Pinpoint the cell where the given text exists, returning its (X, Y) midpoint coordinate. 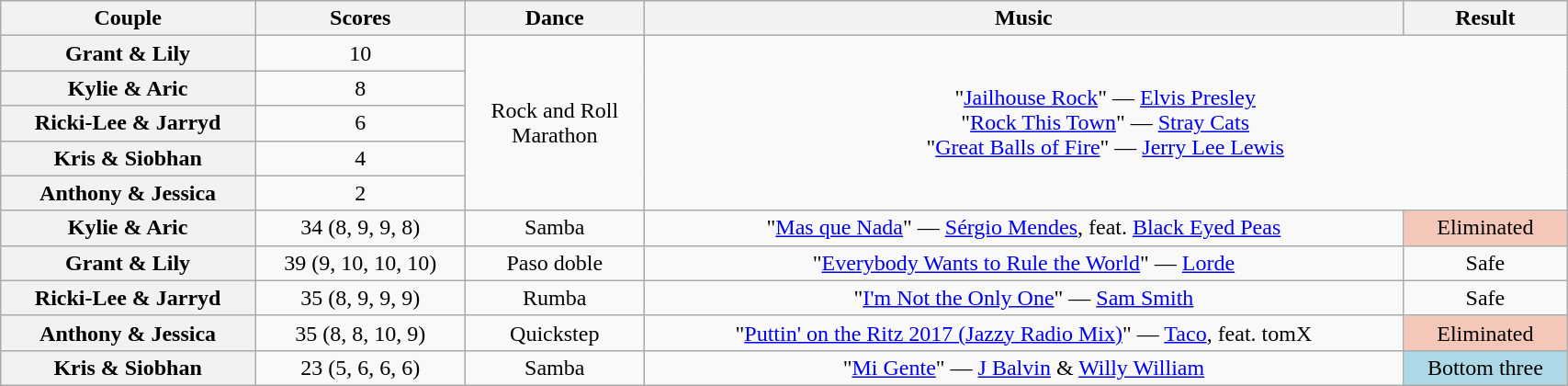
"Mas que Nada" — Sérgio Mendes, feat. Black Eyed Peas (1023, 228)
Dance (555, 18)
"Everybody Wants to Rule the World" — Lorde (1023, 263)
2 (360, 193)
"Mi Gente" — J Balvin & Willy William (1023, 368)
35 (8, 9, 9, 9) (360, 298)
"Jailhouse Rock" — Elvis Presley"Rock This Town" — Stray Cats"Great Balls of Fire" — Jerry Lee Lewis (1106, 123)
Couple (129, 18)
Rumba (555, 298)
Bottom three (1485, 368)
35 (8, 8, 10, 9) (360, 333)
Music (1023, 18)
4 (360, 158)
Scores (360, 18)
"Puttin' on the Ritz 2017 (Jazzy Radio Mix)" — Taco, feat. tomX (1023, 333)
"I'm Not the Only One" — Sam Smith (1023, 298)
10 (360, 53)
Quickstep (555, 333)
Paso doble (555, 263)
6 (360, 123)
39 (9, 10, 10, 10) (360, 263)
23 (5, 6, 6, 6) (360, 368)
Rock and RollMarathon (555, 123)
34 (8, 9, 9, 8) (360, 228)
8 (360, 88)
Result (1485, 18)
